Find where the given text appears and provide that cell's center as (x, y) coordinate. 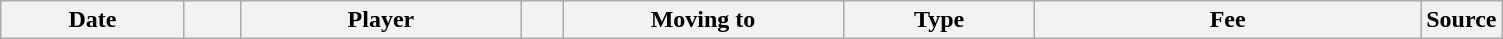
Moving to (702, 20)
Date (93, 20)
Type (940, 20)
Source (1462, 20)
Fee (1228, 20)
Player (380, 20)
